Pinpoint the cell where the given text exists, returning its (X, Y) midpoint coordinate. 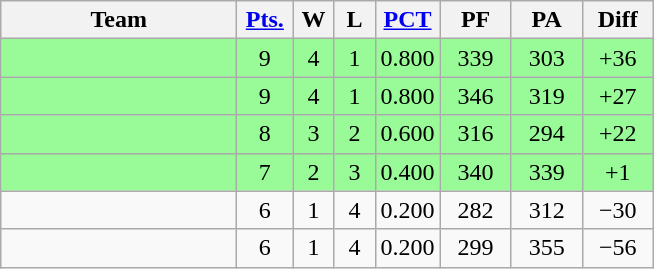
+1 (618, 172)
Team (119, 20)
−56 (618, 248)
0.400 (408, 172)
340 (476, 172)
346 (476, 96)
0.600 (408, 134)
319 (546, 96)
8 (265, 134)
−30 (618, 210)
282 (476, 210)
PA (546, 20)
+27 (618, 96)
PF (476, 20)
299 (476, 248)
7 (265, 172)
W (314, 20)
+36 (618, 58)
+22 (618, 134)
L (354, 20)
355 (546, 248)
294 (546, 134)
PCT (408, 20)
Pts. (265, 20)
312 (546, 210)
303 (546, 58)
316 (476, 134)
Diff (618, 20)
